Pinpoint the cell where the given text exists, returning its [x, y] midpoint coordinate. 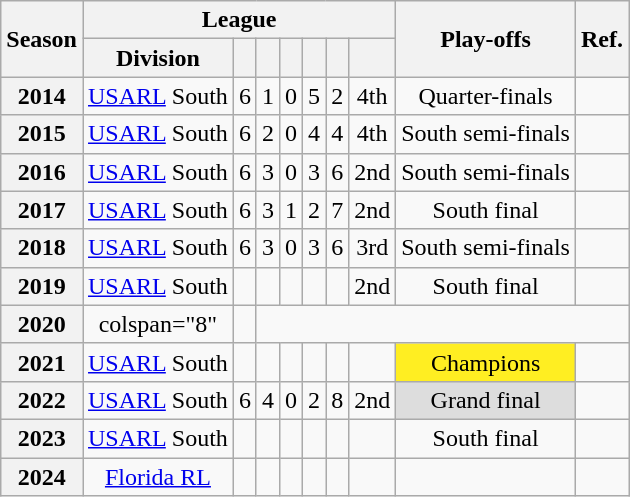
2019 [42, 286]
2023 [42, 438]
Quarter-finals [486, 96]
8 [338, 400]
5 [314, 96]
2024 [42, 477]
2021 [42, 362]
Champions [486, 362]
2015 [42, 134]
Season [42, 39]
2018 [42, 248]
Play-offs [486, 39]
Florida RL [158, 477]
2017 [42, 210]
Grand final [486, 400]
Division [158, 58]
2020 [42, 324]
League [238, 20]
2016 [42, 172]
colspan="8" [158, 324]
2014 [42, 96]
Ref. [602, 39]
7 [338, 210]
3rd [372, 248]
2022 [42, 400]
